Determine the (x, y) coordinate at the center of the cell enclosing the given text.  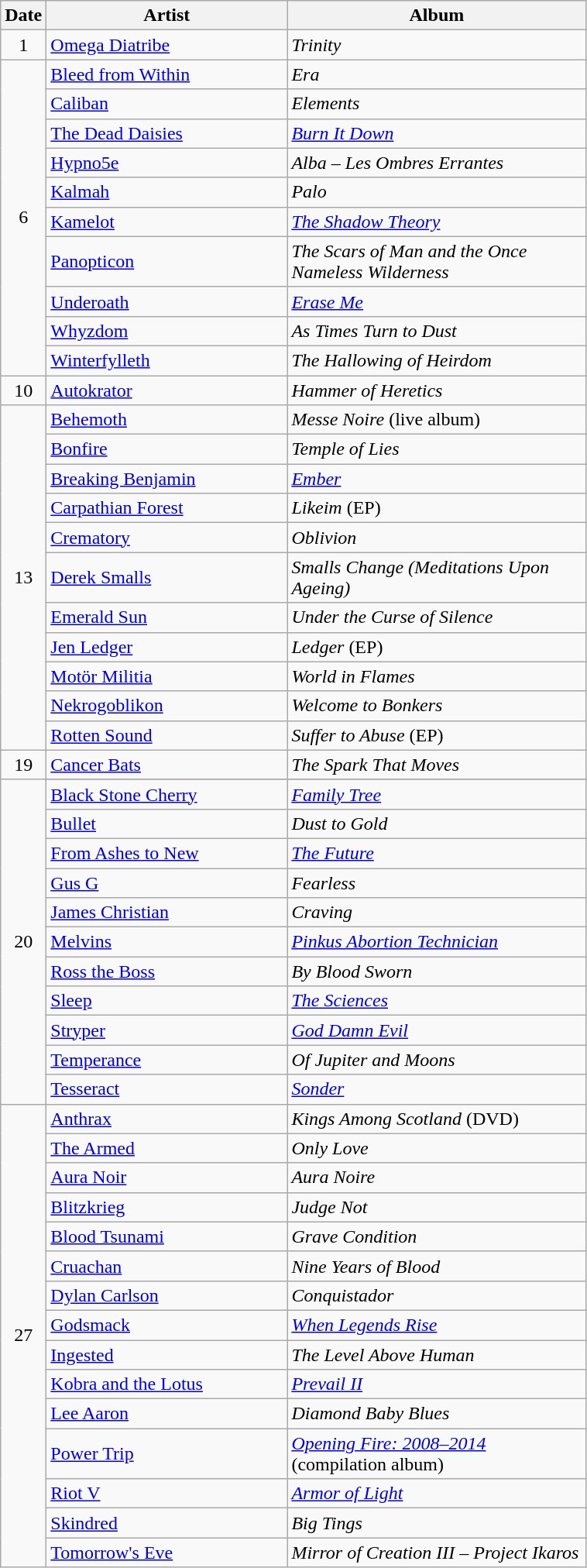
Dust to Gold (437, 824)
Melvins (167, 942)
Blood Tsunami (167, 1236)
1 (23, 45)
Aura Noire (437, 1178)
Nekrogoblikon (167, 706)
Bleed from Within (167, 74)
The Armed (167, 1148)
Date (23, 15)
Craving (437, 913)
Dylan Carlson (167, 1295)
Ross the Boss (167, 971)
Conquistador (437, 1295)
Diamond Baby Blues (437, 1414)
Lee Aaron (167, 1414)
Tesseract (167, 1089)
Cruachan (167, 1266)
Messe Noire (live album) (437, 420)
The Future (437, 853)
Ledger (EP) (437, 647)
Armor of Light (437, 1494)
Rotten Sound (167, 735)
Bullet (167, 824)
Emerald Sun (167, 617)
Burn It Down (437, 133)
Sonder (437, 1089)
Anthrax (167, 1119)
Behemoth (167, 420)
Smalls Change (Meditations Upon Ageing) (437, 578)
13 (23, 578)
Motör Militia (167, 676)
Tomorrow's Eve (167, 1553)
Breaking Benjamin (167, 479)
Prevail II (437, 1384)
Sleep (167, 1001)
Temperance (167, 1060)
When Legends Rise (437, 1325)
Kalmah (167, 192)
Winterfylleth (167, 360)
Autokrator (167, 390)
Era (437, 74)
Welcome to Bonkers (437, 706)
Of Jupiter and Moons (437, 1060)
Judge Not (437, 1207)
The Level Above Human (437, 1355)
Opening Fire: 2008–2014 (compilation album) (437, 1453)
Underoath (167, 301)
World in Flames (437, 676)
The Scars of Man and the Once Nameless Wilderness (437, 262)
6 (23, 218)
Elements (437, 104)
The Hallowing of Heirdom (437, 360)
Trinity (437, 45)
10 (23, 390)
Hypno5e (167, 163)
As Times Turn to Dust (437, 331)
20 (23, 942)
God Damn Evil (437, 1030)
Kamelot (167, 222)
Kings Among Scotland (DVD) (437, 1119)
Likeim (EP) (437, 508)
Big Tings (437, 1523)
Suffer to Abuse (EP) (437, 735)
Black Stone Cherry (167, 794)
By Blood Sworn (437, 971)
Erase Me (437, 301)
Jen Ledger (167, 647)
Fearless (437, 882)
The Sciences (437, 1001)
Hammer of Heretics (437, 390)
Pinkus Abortion Technician (437, 942)
Bonfire (167, 449)
Family Tree (437, 794)
Nine Years of Blood (437, 1266)
Mirror of Creation III – Project Ikaros (437, 1553)
From Ashes to New (167, 853)
Ember (437, 479)
Blitzkrieg (167, 1207)
Godsmack (167, 1325)
The Shadow Theory (437, 222)
Only Love (437, 1148)
Palo (437, 192)
Gus G (167, 882)
Skindred (167, 1523)
Riot V (167, 1494)
Carpathian Forest (167, 508)
Crematory (167, 538)
Artist (167, 15)
19 (23, 765)
James Christian (167, 913)
Kobra and the Lotus (167, 1384)
Alba – Les Ombres Errantes (437, 163)
Temple of Lies (437, 449)
Stryper (167, 1030)
Ingested (167, 1355)
Grave Condition (437, 1236)
Under the Curse of Silence (437, 617)
The Dead Daisies (167, 133)
Aura Noir (167, 1178)
Whyzdom (167, 331)
The Spark That Moves (437, 765)
Caliban (167, 104)
Derek Smalls (167, 578)
Omega Diatribe (167, 45)
Cancer Bats (167, 765)
Power Trip (167, 1453)
27 (23, 1336)
Album (437, 15)
Oblivion (437, 538)
Panopticon (167, 262)
